Scan for the cell matching the given text and deliver its [x, y] coordinate at center. 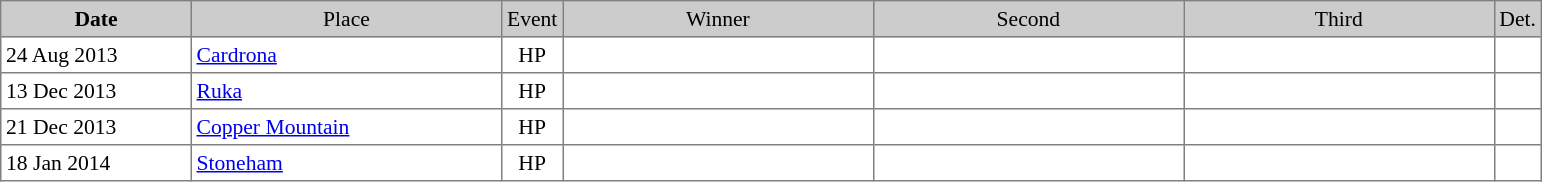
24 Aug 2013 [96, 55]
Cardrona [346, 55]
Winner [718, 19]
Third [1339, 19]
Ruka [346, 91]
Date [96, 19]
Second [1028, 19]
Copper Mountain [346, 127]
Det. [1518, 19]
Event [532, 19]
21 Dec 2013 [96, 127]
Place [346, 19]
18 Jan 2014 [96, 163]
13 Dec 2013 [96, 91]
Stoneham [346, 163]
